Detect which cell encompasses the target text, then output its (X, Y) center coordinate. 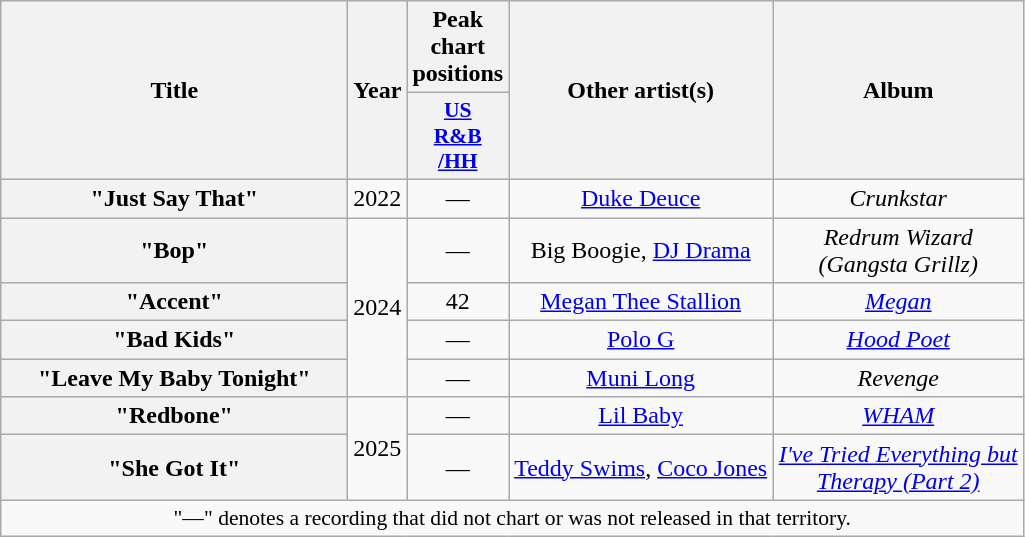
Crunkstar (898, 198)
Muni Long (641, 378)
2022 (378, 198)
"Bop" (174, 250)
Peak chart positions (458, 47)
Teddy Swims, Coco Jones (641, 468)
Hood Poet (898, 340)
"Redbone" (174, 416)
"Just Say That" (174, 198)
42 (458, 302)
"She Got It" (174, 468)
Revenge (898, 378)
Year (378, 90)
Big Boogie, DJ Drama (641, 250)
Redrum Wizard (Gangsta Grillz) (898, 250)
WHAM (898, 416)
Lil Baby (641, 416)
2024 (378, 308)
I've Tried Everything but Therapy (Part 2) (898, 468)
2025 (378, 448)
Polo G (641, 340)
Duke Deuce (641, 198)
"—" denotes a recording that did not chart or was not released in that territory. (512, 518)
"Leave My Baby Tonight" (174, 378)
Other artist(s) (641, 90)
"Bad Kids" (174, 340)
Megan Thee Stallion (641, 302)
"Accent" (174, 302)
Megan (898, 302)
Album (898, 90)
Title (174, 90)
USR&B/HH (458, 136)
